Pinpoint the cell where the given text exists, returning its (x, y) midpoint coordinate. 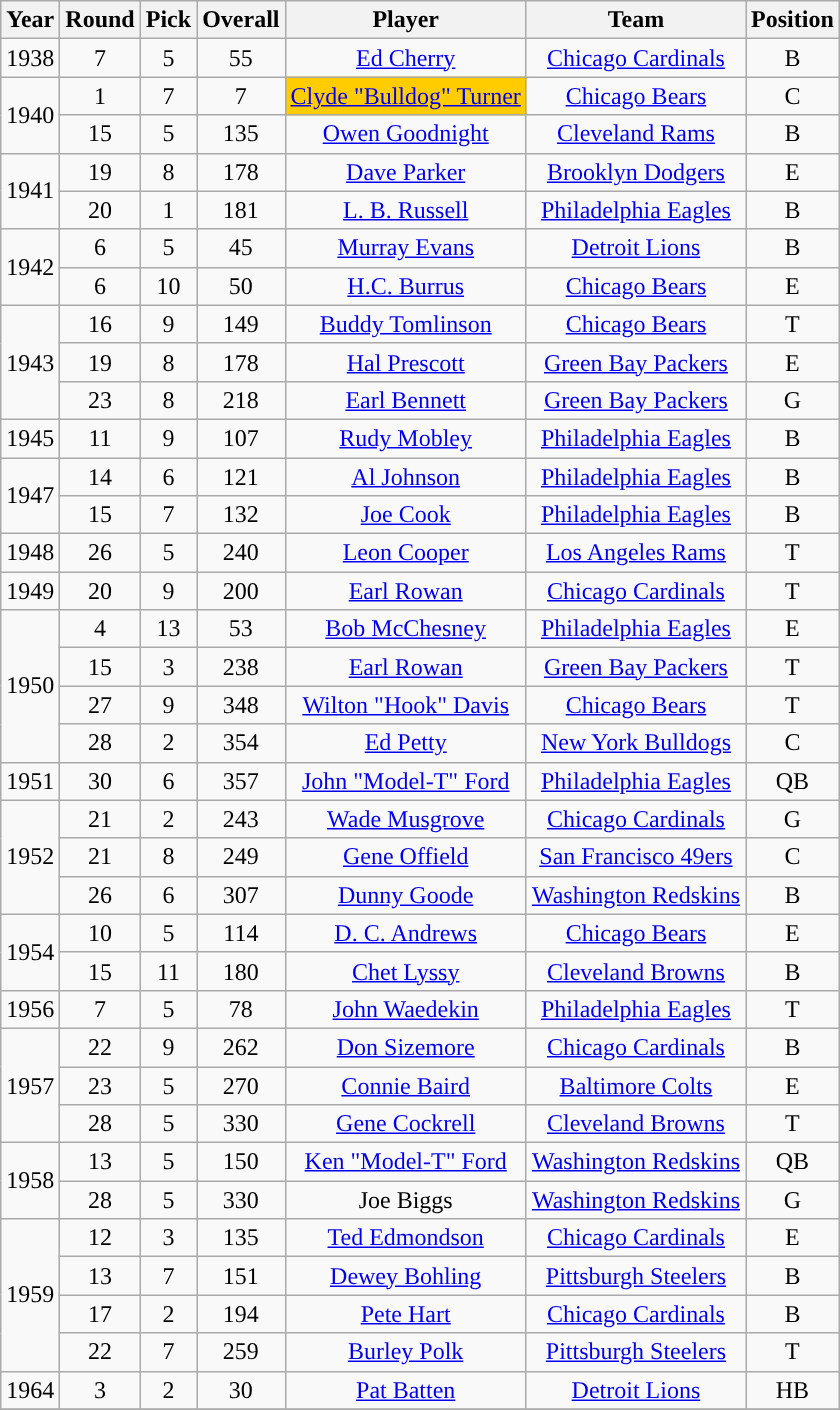
1940 (30, 115)
1938 (30, 58)
4 (100, 629)
1947 (30, 496)
Hal Prescott (406, 362)
1959 (30, 1295)
218 (241, 400)
L. B. Russell (406, 210)
150 (241, 1162)
114 (241, 933)
Ed Petty (406, 743)
181 (241, 210)
Dewey Bohling (406, 1276)
354 (241, 743)
243 (241, 819)
H.C. Burrus (406, 286)
1941 (30, 191)
HB (793, 1390)
Gene Cockrell (406, 1124)
Cleveland Rams (636, 134)
Team (636, 20)
240 (241, 553)
1949 (30, 591)
Pick (168, 20)
Los Angeles Rams (636, 553)
1956 (30, 1009)
Dave Parker (406, 172)
Owen Goodnight (406, 134)
John "Model-T" Ford (406, 781)
Burley Polk (406, 1352)
149 (241, 324)
John Waedekin (406, 1009)
1951 (30, 781)
Baltimore Colts (636, 1085)
Dunny Goode (406, 895)
50 (241, 286)
357 (241, 781)
Al Johnson (406, 477)
Ted Edmondson (406, 1238)
200 (241, 591)
307 (241, 895)
Earl Bennett (406, 400)
Brooklyn Dodgers (636, 172)
12 (100, 1238)
Pete Hart (406, 1314)
259 (241, 1352)
Don Sizemore (406, 1047)
Year (30, 20)
249 (241, 857)
53 (241, 629)
Wilton "Hook" Davis (406, 705)
1957 (30, 1085)
1942 (30, 267)
Connie Baird (406, 1085)
Joe Biggs (406, 1200)
Wade Musgrove (406, 819)
Bob McChesney (406, 629)
1958 (30, 1181)
14 (100, 477)
Ken "Model-T" Ford (406, 1162)
121 (241, 477)
Ed Cherry (406, 58)
1945 (30, 438)
55 (241, 58)
270 (241, 1085)
1943 (30, 362)
Position (793, 20)
D. C. Andrews (406, 933)
Clyde "Bulldog" Turner (406, 96)
Buddy Tomlinson (406, 324)
Gene Offield (406, 857)
Player (406, 20)
348 (241, 705)
1964 (30, 1390)
Rudy Mobley (406, 438)
262 (241, 1047)
78 (241, 1009)
45 (241, 248)
1950 (30, 686)
Overall (241, 20)
238 (241, 667)
Leon Cooper (406, 553)
Round (100, 20)
132 (241, 515)
Murray Evans (406, 248)
Chet Lyssy (406, 971)
New York Bulldogs (636, 743)
Joe Cook (406, 515)
Pat Batten (406, 1390)
107 (241, 438)
194 (241, 1314)
180 (241, 971)
17 (100, 1314)
16 (100, 324)
151 (241, 1276)
1952 (30, 857)
1948 (30, 553)
27 (100, 705)
San Francisco 49ers (636, 857)
1954 (30, 952)
